Capture the cell that displays the provided text and extract its [X, Y] central coordinate. 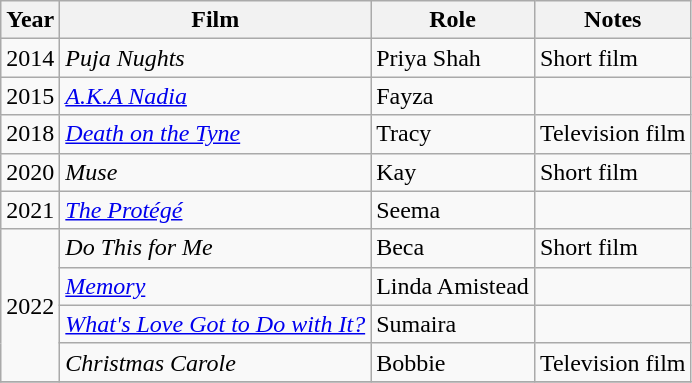
Death on the Tyne [216, 134]
2022 [30, 305]
2021 [30, 210]
Priya Shah [453, 58]
Christmas Carole [216, 362]
Puja Nughts [216, 58]
Film [216, 20]
Year [30, 20]
Do This for Me [216, 248]
Bobbie [453, 362]
Role [453, 20]
Memory [216, 286]
Notes [612, 20]
Linda Amistead [453, 286]
Kay [453, 172]
What's Love Got to Do with It? [216, 324]
Fayza [453, 96]
2020 [30, 172]
Sumaira [453, 324]
Seema [453, 210]
Tracy [453, 134]
A.K.A Nadia [216, 96]
2014 [30, 58]
2015 [30, 96]
Beca [453, 248]
Muse [216, 172]
The Protégé [216, 210]
2018 [30, 134]
